Capture the cell that displays the provided text and extract its [X, Y] central coordinate. 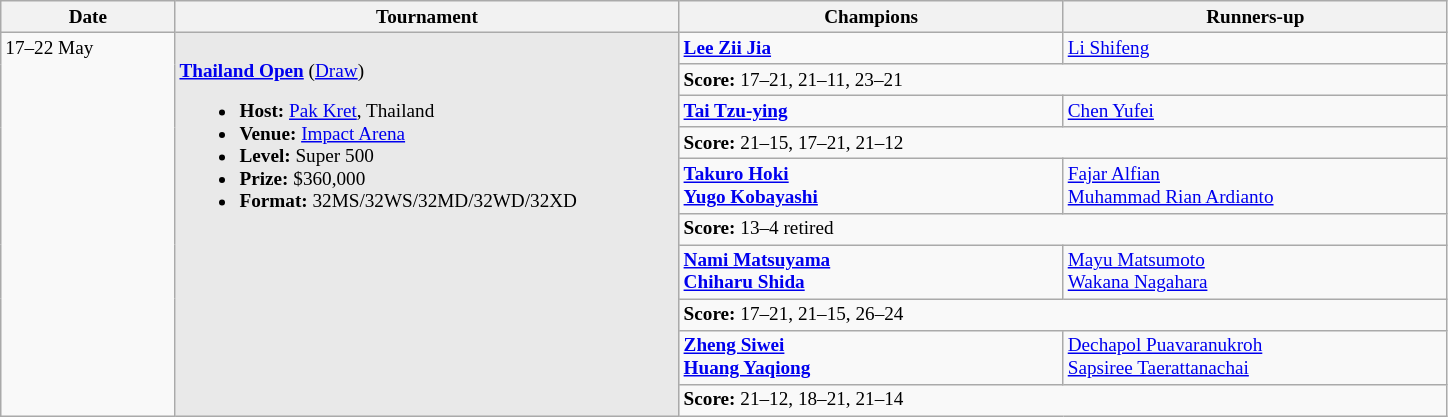
Zheng Siwei Huang Yaqiong [871, 357]
Nami Matsuyama Chiharu Shida [871, 272]
Takuro Hoki Yugo Kobayashi [871, 186]
Thailand Open (Draw)Host: Pak Kret, ThailandVenue: Impact ArenaLevel: Super 500Prize: $360,000Format: 32MS/32WS/32MD/32WD/32XD [427, 224]
Score: 21–12, 18–21, 21–14 [1063, 400]
17–22 May [88, 224]
Date [88, 17]
Score: 13–4 retired [1063, 229]
Runners-up [1255, 17]
Tournament [427, 17]
Dechapol Puavaranukroh Sapsiree Taerattanachai [1255, 357]
Li Shifeng [1255, 48]
Champions [871, 17]
Score: 17–21, 21–15, 26–24 [1063, 315]
Score: 17–21, 21–11, 23–21 [1063, 80]
Tai Tzu-ying [871, 111]
Fajar Alfian Muhammad Rian Ardianto [1255, 186]
Score: 21–15, 17–21, 21–12 [1063, 143]
Lee Zii Jia [871, 48]
Chen Yufei [1255, 111]
Mayu Matsumoto Wakana Nagahara [1255, 272]
